Extract the [X, Y] coordinate from the center of the cell holding the provided text.  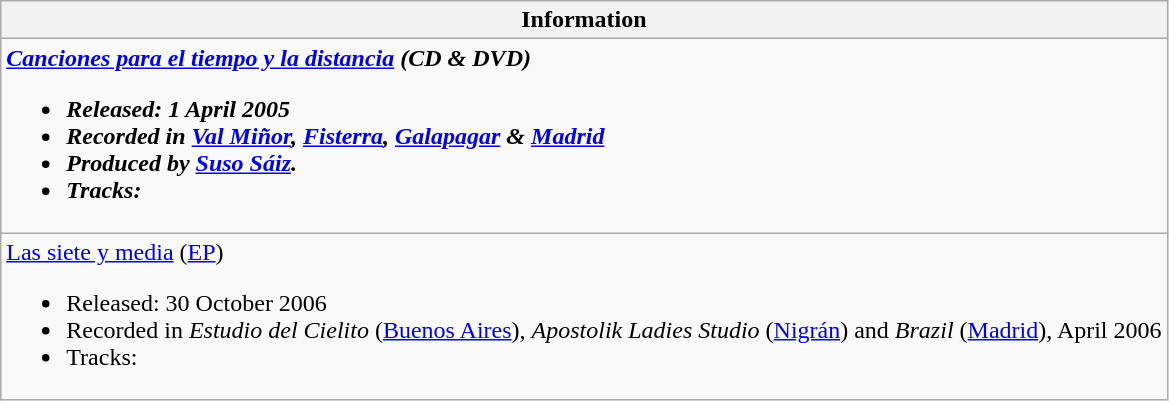
Information [584, 20]
